Provide the [X, Y] coordinate of the cell's center where the given text is located.  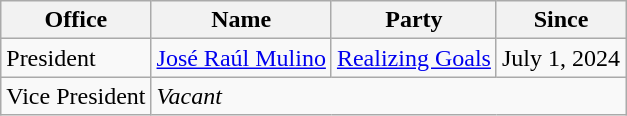
July 1, 2024 [560, 58]
President [76, 58]
Since [560, 20]
Vice President [76, 96]
Office [76, 20]
Name [241, 20]
Party [414, 20]
Vacant [388, 96]
José Raúl Mulino [241, 58]
Realizing Goals [414, 58]
